Find where the given text appears and provide that cell's center as [x, y] coordinate. 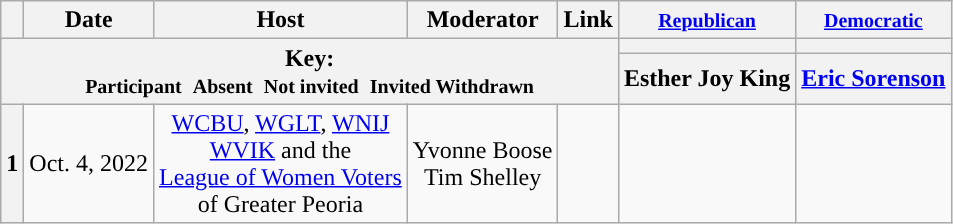
1 [12, 164]
Date [89, 20]
Oct. 4, 2022 [89, 164]
Link [588, 20]
Eric Sorenson [874, 78]
WCBU, WGLT, WNIJWVIK and theLeague of Women Votersof Greater Peoria [281, 164]
Moderator [482, 20]
Key: Participant Absent Not invited Invited Withdrawn [310, 72]
Yvonne BooseTim Shelley [482, 164]
Republican [706, 20]
Host [281, 20]
Democratic [874, 20]
Esther Joy King [706, 78]
